Capture the cell that displays the provided text and extract its (X, Y) central coordinate. 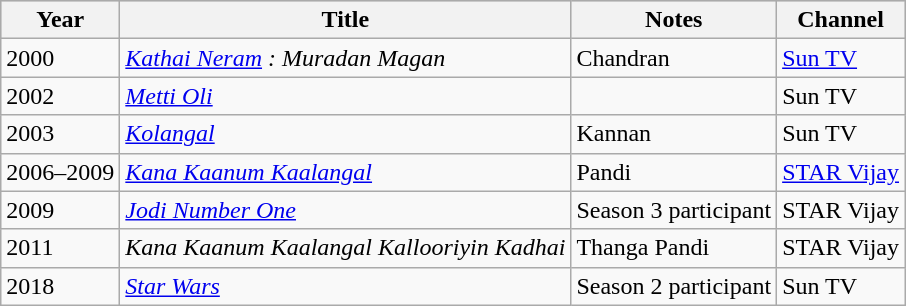
Notes (674, 20)
2000 (60, 58)
Title (346, 20)
Thanga Pandi (674, 248)
Season 2 participant (674, 286)
Season 3 participant (674, 210)
Channel (841, 20)
2002 (60, 96)
Kana Kaanum Kaalangal (346, 172)
Kana Kaanum Kaalangal Kallooriyin Kadhai (346, 248)
Jodi Number One (346, 210)
2011 (60, 248)
Year (60, 20)
2018 (60, 286)
Chandran (674, 58)
2003 (60, 134)
2006–2009 (60, 172)
Kolangal (346, 134)
Kathai Neram : Muradan Magan (346, 58)
Metti Oli (346, 96)
Pandi (674, 172)
Kannan (674, 134)
2009 (60, 210)
Star Wars (346, 286)
